Capture the cell that displays the provided text and extract its [X, Y] central coordinate. 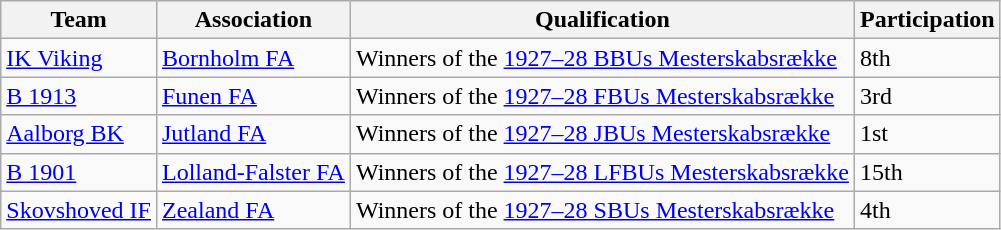
1st [927, 134]
Winners of the 1927–28 SBUs Mesterskabsrække [602, 210]
Aalborg BK [79, 134]
Winners of the 1927–28 LFBUs Mesterskabsrække [602, 172]
Association [253, 20]
4th [927, 210]
Winners of the 1927–28 FBUs Mesterskabsrække [602, 96]
Winners of the 1927–28 JBUs Mesterskabsrække [602, 134]
Bornholm FA [253, 58]
Lolland-Falster FA [253, 172]
3rd [927, 96]
B 1901 [79, 172]
Participation [927, 20]
Team [79, 20]
IK Viking [79, 58]
8th [927, 58]
Qualification [602, 20]
Jutland FA [253, 134]
Winners of the 1927–28 BBUs Mesterskabsrække [602, 58]
Zealand FA [253, 210]
Funen FA [253, 96]
Skovshoved IF [79, 210]
15th [927, 172]
B 1913 [79, 96]
